Provide the (x, y) coordinate of the cell's center where the given text is located.  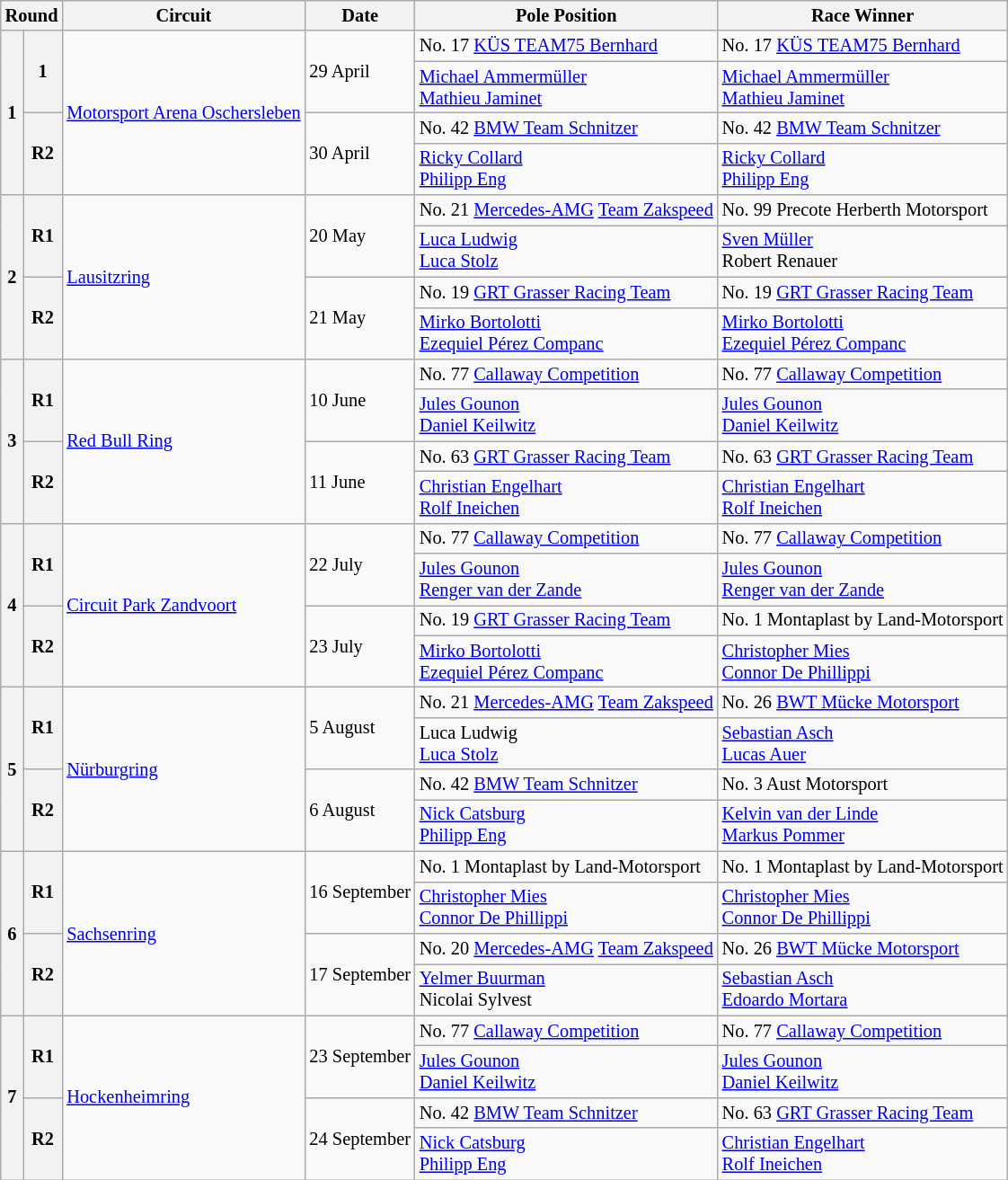
2 (13, 277)
Sebastian Asch Lucas Auer (862, 743)
23 July (359, 645)
24 September (359, 1138)
Kelvin van der Linde Markus Pommer (862, 825)
23 September (359, 1057)
6 August (359, 811)
11 June (359, 482)
6 (13, 933)
No. 99 Precote Herberth Motorsport (862, 210)
21 May (359, 318)
Red Bull Ring (183, 440)
Motorsport Arena Oschersleben (183, 113)
17 September (359, 974)
Date (359, 15)
4 (13, 606)
Pole Position (566, 15)
Nürburgring (183, 769)
Sebastian Asch Edoardo Mortara (862, 989)
Circuit (183, 15)
Sven Müller Robert Renauer (862, 251)
7 (13, 1098)
Yelmer Buurman Nicolai Sylvest (566, 989)
30 April (359, 153)
16 September (359, 892)
Hockenheimring (183, 1098)
22 July (359, 564)
29 April (359, 72)
Round (32, 15)
5 (13, 769)
20 May (359, 235)
10 June (359, 399)
Race Winner (862, 15)
No. 3 Aust Motorsport (862, 785)
Circuit Park Zandvoort (183, 606)
Lausitzring (183, 277)
3 (13, 440)
Sachsenring (183, 933)
No. 20 Mercedes-AMG Team Zakspeed (566, 948)
5 August (359, 728)
